Identify which cell holds the provided text, then report its (x, y) central coordinate. 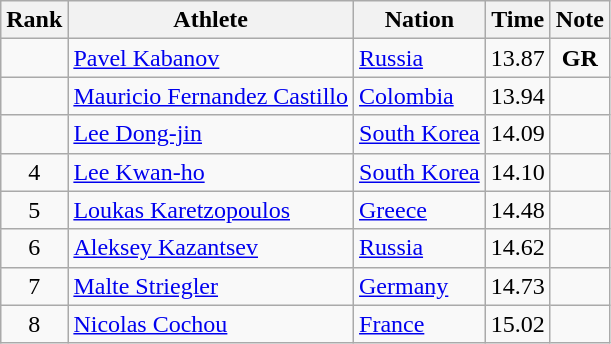
Lee Kwan-ho (211, 172)
France (420, 324)
Lee Dong-jin (211, 134)
14.62 (518, 248)
Loukas Karetzopoulos (211, 210)
7 (34, 286)
Rank (34, 20)
Colombia (420, 96)
14.48 (518, 210)
4 (34, 172)
Aleksey Kazantsev (211, 248)
6 (34, 248)
13.94 (518, 96)
5 (34, 210)
Note (580, 20)
Time (518, 20)
Nicolas Cochou (211, 324)
Pavel Kabanov (211, 58)
14.73 (518, 286)
Nation (420, 20)
Mauricio Fernandez Castillo (211, 96)
GR (580, 58)
15.02 (518, 324)
Germany (420, 286)
14.10 (518, 172)
Greece (420, 210)
14.09 (518, 134)
Malte Striegler (211, 286)
13.87 (518, 58)
8 (34, 324)
Athlete (211, 20)
